From the cell containing the given text, extract its center point as (x, y) coordinate. 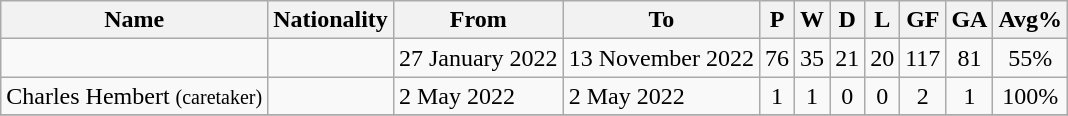
21 (848, 58)
81 (970, 58)
35 (812, 58)
20 (882, 58)
27 January 2022 (478, 58)
13 November 2022 (661, 58)
L (882, 20)
55% (1030, 58)
W (812, 20)
From (478, 20)
Avg% (1030, 20)
To (661, 20)
100% (1030, 96)
Name (134, 20)
76 (776, 58)
P (776, 20)
Charles Hembert (caretaker) (134, 96)
2 (923, 96)
117 (923, 58)
Nationality (331, 20)
GA (970, 20)
D (848, 20)
GF (923, 20)
